From the cell containing the given text, extract its center point as (x, y) coordinate. 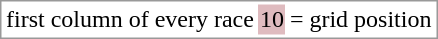
first column of every race (130, 19)
10 (272, 19)
= grid position (360, 19)
